Extract the [X, Y] coordinate from the center of the cell holding the provided text.  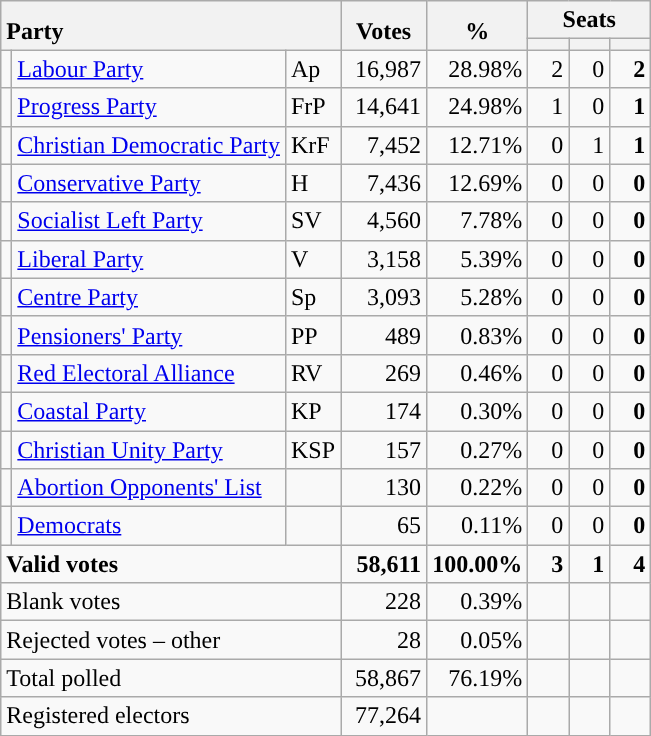
Blank votes [171, 602]
Seats [590, 20]
4,560 [384, 221]
7,436 [384, 183]
4 [630, 564]
Registered electors [171, 716]
5.28% [478, 297]
Rejected votes – other [171, 640]
58,611 [384, 564]
Progress Party [149, 107]
V [312, 259]
SV [312, 221]
Red Electoral Alliance [149, 373]
Coastal Party [149, 411]
Socialist Left Party [149, 221]
0.11% [478, 526]
H [312, 183]
Sp [312, 297]
Ap [312, 69]
269 [384, 373]
28 [384, 640]
KrF [312, 145]
14,641 [384, 107]
% [478, 26]
Abortion Opponents' List [149, 488]
PP [312, 335]
3,158 [384, 259]
FrP [312, 107]
Christian Democratic Party [149, 145]
Pensioners' Party [149, 335]
489 [384, 335]
Centre Party [149, 297]
7.78% [478, 221]
5.39% [478, 259]
Democrats [149, 526]
157 [384, 449]
KSP [312, 449]
16,987 [384, 69]
Votes [384, 26]
228 [384, 602]
0.27% [478, 449]
0.05% [478, 640]
76.19% [478, 678]
Labour Party [149, 69]
Valid votes [171, 564]
Liberal Party [149, 259]
KP [312, 411]
65 [384, 526]
0.39% [478, 602]
12.71% [478, 145]
0.22% [478, 488]
Total polled [171, 678]
3,093 [384, 297]
0.83% [478, 335]
3 [548, 564]
130 [384, 488]
RV [312, 373]
0.46% [478, 373]
28.98% [478, 69]
0.30% [478, 411]
77,264 [384, 716]
58,867 [384, 678]
Party [171, 26]
24.98% [478, 107]
100.00% [478, 564]
Christian Unity Party [149, 449]
174 [384, 411]
Conservative Party [149, 183]
12.69% [478, 183]
7,452 [384, 145]
